Output the [x, y] coordinate of the center of the cell containing the given text.  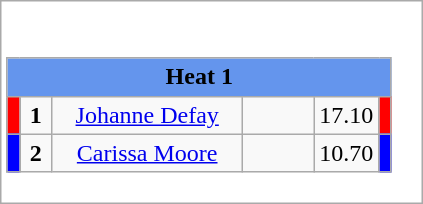
10.70 [346, 153]
17.10 [346, 115]
Heat 1 1 Johanne Defay 17.10 2 Carissa Moore 10.70 [212, 102]
Carissa Moore [148, 153]
Heat 1 [199, 77]
2 [36, 153]
1 [36, 115]
Johanne Defay [148, 115]
